From the cell containing the given text, extract its center point as [X, Y] coordinate. 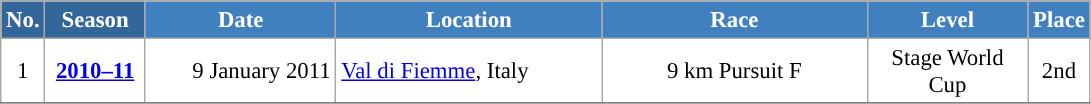
9 km Pursuit F [735, 72]
2010–11 [95, 72]
Val di Fiemme, Italy [469, 72]
Race [735, 20]
Stage World Cup [948, 72]
1 [23, 72]
9 January 2011 [240, 72]
No. [23, 20]
2nd [1059, 72]
Place [1059, 20]
Season [95, 20]
Location [469, 20]
Level [948, 20]
Date [240, 20]
